Extract the [X, Y] coordinate from the center of the cell holding the provided text.  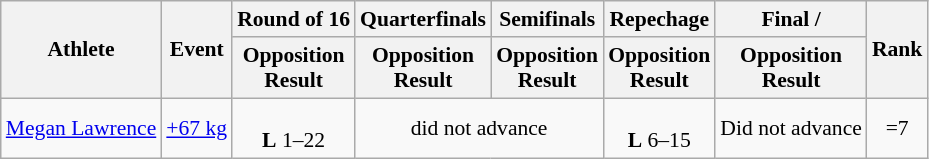
Megan Lawrence [82, 128]
Athlete [82, 50]
Round of 16 [294, 19]
Rank [898, 50]
Final / [791, 19]
Event [196, 50]
Repechage [659, 19]
+67 kg [196, 128]
did not advance [479, 128]
Quarterfinals [423, 19]
Semifinals [547, 19]
Did not advance [791, 128]
=7 [898, 128]
L 6–15 [659, 128]
L 1–22 [294, 128]
